Scan for the cell matching the given text and deliver its (X, Y) coordinate at center. 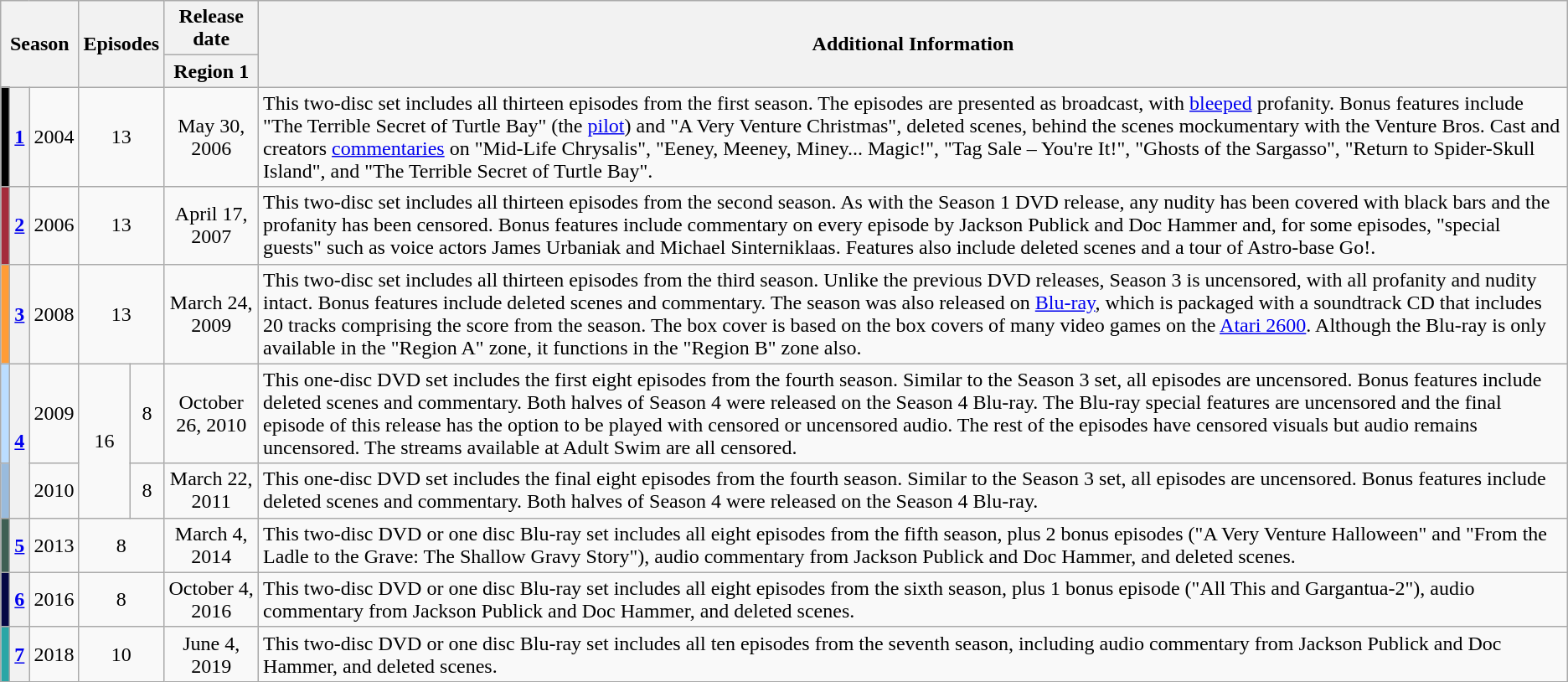
Episodes (121, 44)
2009 (54, 414)
April 17, 2007 (211, 225)
2018 (54, 654)
2008 (54, 313)
16 (104, 441)
2013 (54, 545)
10 (121, 654)
June 4, 2019 (211, 654)
October 26, 2010 (211, 414)
March 4, 2014 (211, 545)
6 (20, 600)
1 (20, 137)
Season (40, 44)
Region 1 (211, 71)
2016 (54, 600)
2006 (54, 225)
May 30, 2006 (211, 137)
4 (20, 441)
March 22, 2011 (211, 491)
Release date (211, 28)
2004 (54, 137)
7 (20, 654)
3 (20, 313)
5 (20, 545)
2010 (54, 491)
2 (20, 225)
Additional Information (913, 44)
March 24, 2009 (211, 313)
October 4, 2016 (211, 600)
